Detect which cell encompasses the target text, then output its [X, Y] center coordinate. 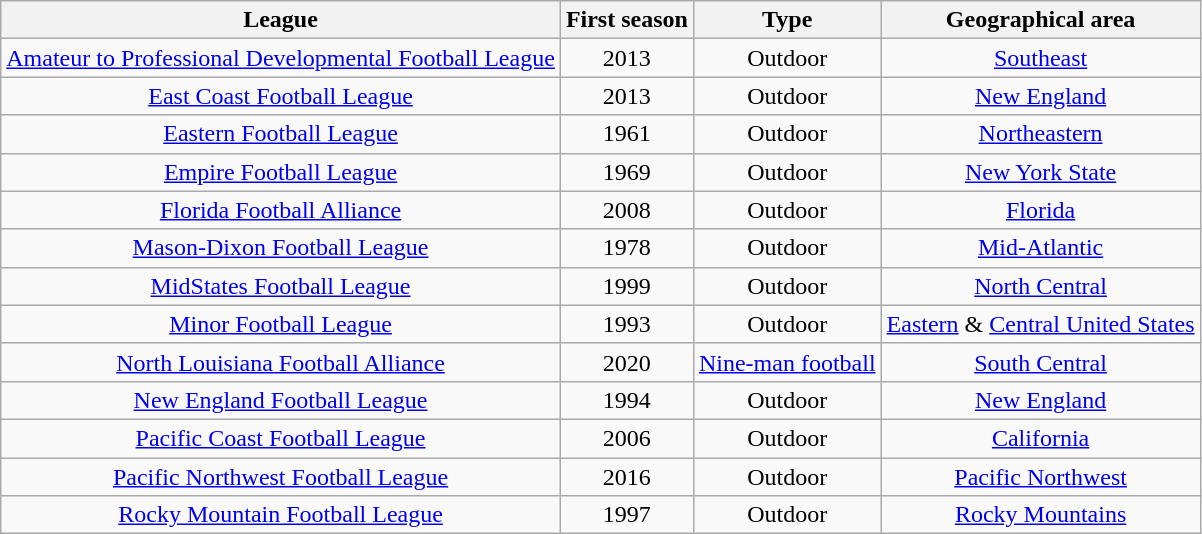
Eastern Football League [281, 134]
California [1040, 438]
Rocky Mountain Football League [281, 515]
1994 [626, 400]
Florida [1040, 210]
Nine-man football [787, 362]
Mason-Dixon Football League [281, 248]
North Central [1040, 286]
Type [787, 20]
1993 [626, 324]
2006 [626, 438]
Amateur to Professional Developmental Football League [281, 58]
2008 [626, 210]
North Louisiana Football Alliance [281, 362]
1999 [626, 286]
Pacific Coast Football League [281, 438]
1978 [626, 248]
Northeastern [1040, 134]
2016 [626, 477]
Eastern & Central United States [1040, 324]
Mid-Atlantic [1040, 248]
Southeast [1040, 58]
Pacific Northwest Football League [281, 477]
Florida Football Alliance [281, 210]
League [281, 20]
New England Football League [281, 400]
Pacific Northwest [1040, 477]
MidStates Football League [281, 286]
Geographical area [1040, 20]
1961 [626, 134]
1997 [626, 515]
Empire Football League [281, 172]
2020 [626, 362]
First season [626, 20]
South Central [1040, 362]
1969 [626, 172]
New York State [1040, 172]
Rocky Mountains [1040, 515]
Minor Football League [281, 324]
East Coast Football League [281, 96]
